Scan for the cell matching the given text and deliver its (x, y) coordinate at center. 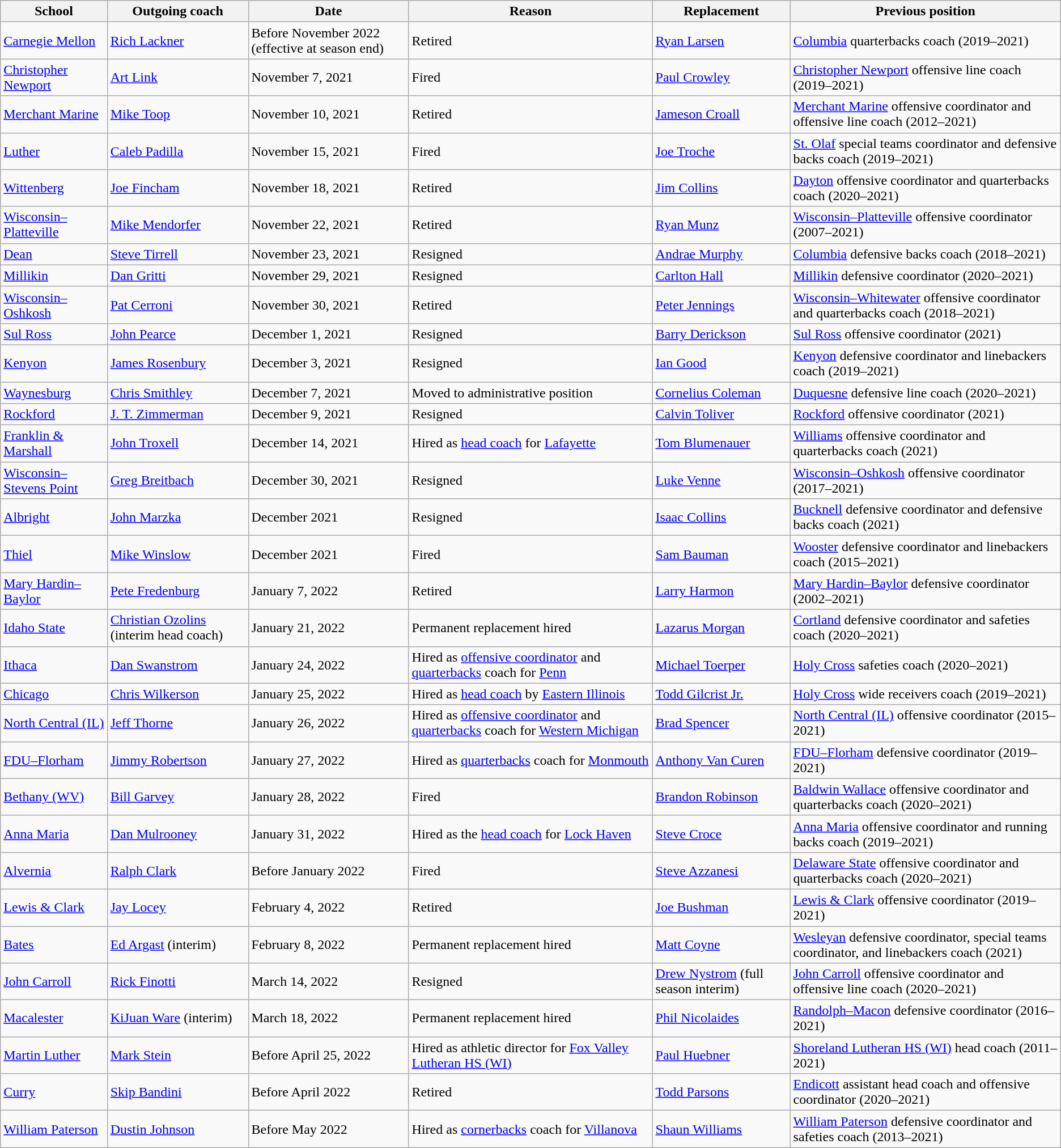
Joe Fincham (178, 188)
Moved to administrative position (530, 393)
Mike Toop (178, 115)
Paul Huebner (721, 1056)
North Central (IL) offensive coordinator (2015–2021) (925, 723)
Waynesburg (54, 393)
Joe Bushman (721, 907)
Ed Argast (interim) (178, 944)
Hired as head coach by Eastern Illinois (530, 694)
Hired as quarterbacks coach for Monmouth (530, 760)
Dan Gritti (178, 276)
Columbia quarterbacks coach (2019–2021) (925, 41)
Christopher Newport offensive line coach (2019–2021) (925, 77)
Baldwin Wallace offensive coordinator and quarterbacks coach (2020–2021) (925, 797)
John Pearce (178, 334)
Wisconsin–Oshkosh offensive coordinator (2017–2021) (925, 481)
Shoreland Lutheran HS (WI) head coach (2011–2021) (925, 1056)
Previous position (925, 11)
Outgoing coach (178, 11)
January 26, 2022 (329, 723)
Rockford offensive coordinator (2021) (925, 414)
FDU–Florham defensive coordinator (2019–2021) (925, 760)
Thiel (54, 554)
Reason (530, 11)
Todd Gilcrist Jr. (721, 694)
Chris Wilkerson (178, 694)
Hired as head coach for Lafayette (530, 443)
December 1, 2021 (329, 334)
Carnegie Mellon (54, 41)
Calvin Toliver (721, 414)
Wesleyan defensive coordinator, special teams coordinator, and linebackers coach (2021) (925, 944)
Williams offensive coordinator and quarterbacks coach (2021) (925, 443)
Brandon Robinson (721, 797)
Chris Smithley (178, 393)
Ryan Munz (721, 224)
Macalester (54, 1018)
Dayton offensive coordinator and quarterbacks coach (2020–2021) (925, 188)
Greg Breitbach (178, 481)
November 15, 2021 (329, 151)
Franklin & Marshall (54, 443)
November 23, 2021 (329, 254)
Drew Nystrom (full season interim) (721, 982)
Bates (54, 944)
Curry (54, 1092)
Steve Tirrell (178, 254)
William Paterson (54, 1129)
Joe Troche (721, 151)
Jimmy Robertson (178, 760)
Millikin defensive coordinator (2020–2021) (925, 276)
Wisconsin–Platteville (54, 224)
Sul Ross (54, 334)
December 7, 2021 (329, 393)
Hired as offensive coordinator and quarterbacks coach for Penn (530, 664)
Barry Derickson (721, 334)
James Rosenbury (178, 363)
Cornelius Coleman (721, 393)
Before January 2022 (329, 871)
Wooster defensive coordinator and linebackers coach (2015–2021) (925, 554)
Ralph Clark (178, 871)
March 18, 2022 (329, 1018)
Mike Mendorfer (178, 224)
December 14, 2021 (329, 443)
January 27, 2022 (329, 760)
November 29, 2021 (329, 276)
Date (329, 11)
Wisconsin–Whitewater offensive coordinator and quarterbacks coach (2018–2021) (925, 305)
John Carroll (54, 982)
Wittenberg (54, 188)
March 14, 2022 (329, 982)
Before May 2022 (329, 1129)
Mary Hardin–Baylor (54, 591)
Ryan Larsen (721, 41)
Sam Bauman (721, 554)
January 24, 2022 (329, 664)
Anna Maria offensive coordinator and running backs coach (2019–2021) (925, 833)
Brad Spencer (721, 723)
School (54, 11)
Mark Stein (178, 1056)
Sul Ross offensive coordinator (2021) (925, 334)
Chicago (54, 694)
Rick Finotti (178, 982)
Dustin Johnson (178, 1129)
Columbia defensive backs coach (2018–2021) (925, 254)
December 9, 2021 (329, 414)
Replacement (721, 11)
Carlton Hall (721, 276)
Skip Bandini (178, 1092)
KiJuan Ware (interim) (178, 1018)
Phil Nicolaides (721, 1018)
Jim Collins (721, 188)
John Carroll offensive coordinator and offensive line coach (2020–2021) (925, 982)
Holy Cross wide receivers coach (2019–2021) (925, 694)
Dean (54, 254)
Martin Luther (54, 1056)
Randolph–Macon defensive coordinator (2016–2021) (925, 1018)
Kenyon defensive coordinator and linebackers coach (2019–2021) (925, 363)
November 22, 2021 (329, 224)
Merchant Marine (54, 115)
Steve Croce (721, 833)
Before November 2022 (effective at season end) (329, 41)
Delaware State offensive coordinator and quarterbacks coach (2020–2021) (925, 871)
Hired as the head coach for Lock Haven (530, 833)
January 7, 2022 (329, 591)
Pat Cerroni (178, 305)
Albright (54, 517)
Isaac Collins (721, 517)
St. Olaf special teams coordinator and defensive backs coach (2019–2021) (925, 151)
February 8, 2022 (329, 944)
December 30, 2021 (329, 481)
Lewis & Clark offensive coordinator (2019–2021) (925, 907)
January 28, 2022 (329, 797)
Ian Good (721, 363)
November 10, 2021 (329, 115)
Wisconsin–Oshkosh (54, 305)
Hired as athletic director for Fox Valley Lutheran HS (WI) (530, 1056)
Tom Blumenauer (721, 443)
J. T. Zimmerman (178, 414)
John Troxell (178, 443)
Lewis & Clark (54, 907)
November 18, 2021 (329, 188)
Luther (54, 151)
Rich Lackner (178, 41)
Michael Toerper (721, 664)
Matt Coyne (721, 944)
January 21, 2022 (329, 628)
Alvernia (54, 871)
Bucknell defensive coordinator and defensive backs coach (2021) (925, 517)
Christian Ozolins (interim head coach) (178, 628)
Peter Jennings (721, 305)
Before April 2022 (329, 1092)
FDU–Florham (54, 760)
Lazarus Morgan (721, 628)
Caleb Padilla (178, 151)
Mike Winslow (178, 554)
Bethany (WV) (54, 797)
Steve Azzanesi (721, 871)
Christopher Newport (54, 77)
Holy Cross safeties coach (2020–2021) (925, 664)
Bill Garvey (178, 797)
November 7, 2021 (329, 77)
January 25, 2022 (329, 694)
Endicott assistant head coach and offensive coordinator (2020–2021) (925, 1092)
William Paterson defensive coordinator and safeties coach (2013–2021) (925, 1129)
Millikin (54, 276)
Andrae Murphy (721, 254)
Anthony Van Curen (721, 760)
December 3, 2021 (329, 363)
Idaho State (54, 628)
Wisconsin–Stevens Point (54, 481)
Duquesne defensive line coach (2020–2021) (925, 393)
Cortland defensive coordinator and safeties coach (2020–2021) (925, 628)
January 31, 2022 (329, 833)
Paul Crowley (721, 77)
Merchant Marine offensive coordinator and offensive line coach (2012–2021) (925, 115)
Dan Mulrooney (178, 833)
North Central (IL) (54, 723)
Hired as offensive coordinator and quarterbacks coach for Western Michigan (530, 723)
Ithaca (54, 664)
Hired as cornerbacks coach for Villanova (530, 1129)
Jay Locey (178, 907)
Kenyon (54, 363)
Art Link (178, 77)
Todd Parsons (721, 1092)
Shaun Williams (721, 1129)
Wisconsin–Platteville offensive coordinator (2007–2021) (925, 224)
Larry Harmon (721, 591)
John Marzka (178, 517)
Dan Swanstrom (178, 664)
February 4, 2022 (329, 907)
November 30, 2021 (329, 305)
Jeff Thorne (178, 723)
Anna Maria (54, 833)
Luke Venne (721, 481)
Rockford (54, 414)
Before April 25, 2022 (329, 1056)
Mary Hardin–Baylor defensive coordinator (2002–2021) (925, 591)
Jameson Croall (721, 115)
Pete Fredenburg (178, 591)
